Locate the cell with the specified text and output its [x, y] center coordinate. 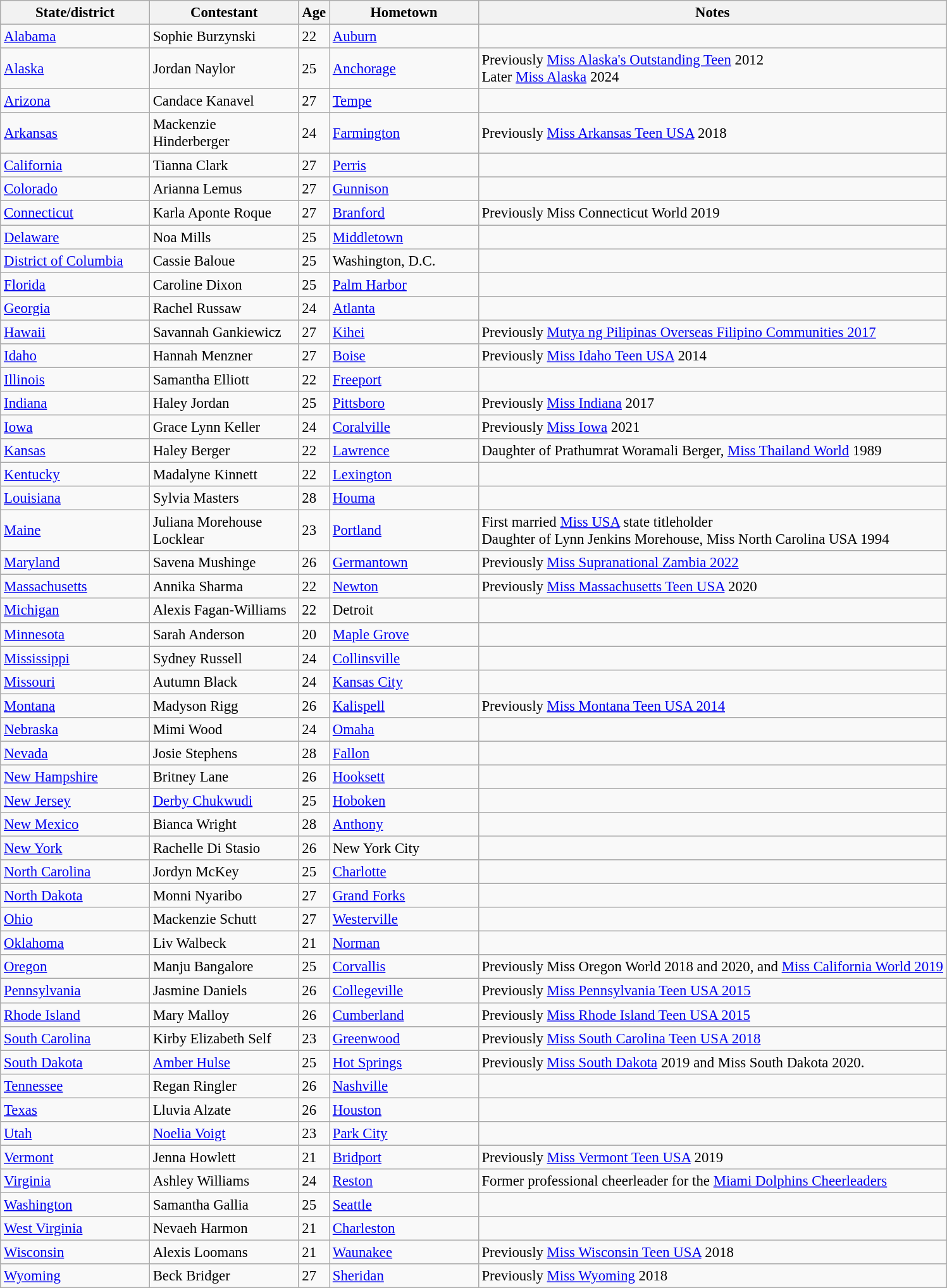
Pennsylvania [75, 991]
Washington, D.C. [404, 261]
Previously Miss Rhode Island Teen USA 2015 [712, 1015]
New Mexico [75, 825]
Georgia [75, 308]
Waunakee [404, 1253]
Palm Harbor [404, 285]
California [75, 166]
Previously Miss Idaho Teen USA 2014 [712, 356]
Derby Chukwudi [224, 800]
Age [314, 13]
Rachelle Di Stasio [224, 849]
North Dakota [75, 896]
Previously Miss Pennsylvania Teen USA 2015 [712, 991]
New York [75, 849]
Manju Bangalore [224, 967]
Montana [75, 706]
Greenwood [404, 1038]
Lawrence [404, 451]
Cumberland [404, 1015]
Mimi Wood [224, 730]
Alabama [75, 37]
Previously Miss Massachusetts Teen USA 2020 [712, 587]
Previously Miss South Carolina Teen USA 2018 [712, 1038]
Britney Lane [224, 777]
Hannah Menzner [224, 356]
Iowa [75, 427]
Notes [712, 13]
Branford [404, 213]
Madyson Rigg [224, 706]
Alexis Loomans [224, 1253]
Kansas [75, 451]
Liv Walbeck [224, 943]
Park City [404, 1134]
Middletown [404, 237]
Mackenzie Schutt [224, 919]
Samantha Elliott [224, 379]
Pittsboro [404, 403]
Missouri [75, 682]
Previously Miss Wyoming 2018 [712, 1276]
Fallon [404, 753]
Previously Miss Arkansas Teen USA 2018 [712, 133]
Former professional cheerleader for the Miami Dolphins Cheerleaders [712, 1181]
Nebraska [75, 730]
Charleston [404, 1229]
Reston [404, 1181]
Anchorage [404, 68]
Previously Miss Supranational Zambia 2022 [712, 563]
Wisconsin [75, 1253]
Boise [404, 356]
Delaware [75, 237]
Hot Springs [404, 1062]
Beck Bridger [224, 1276]
Germantown [404, 563]
Previously Miss Vermont Teen USA 2019 [712, 1157]
Daughter of Prathumrat Woramali Berger, Miss Thailand World 1989 [712, 451]
Previously Miss Iowa 2021 [712, 427]
Vermont [75, 1157]
Candace Kanavel [224, 101]
Perris [404, 166]
Kirby Elizabeth Self [224, 1038]
Virginia [75, 1181]
Bianca Wright [224, 825]
Sarah Anderson [224, 634]
Connecticut [75, 213]
Seattle [404, 1205]
Newton [404, 587]
Previously Miss Connecticut World 2019 [712, 213]
Rhode Island [75, 1015]
Jordyn McKey [224, 872]
Sophie Burzynski [224, 37]
Houston [404, 1110]
Ashley Williams [224, 1181]
Houma [404, 498]
Coralville [404, 427]
New York City [404, 849]
Maryland [75, 563]
Michigan [75, 611]
Josie Stephens [224, 753]
Kansas City [404, 682]
Westerville [404, 919]
Previously Miss Wisconsin Teen USA 2018 [712, 1253]
Previously Miss Oregon World 2018 and 2020, and Miss California World 2019 [712, 967]
Hooksett [404, 777]
Arkansas [75, 133]
Ohio [75, 919]
North Carolina [75, 872]
Detroit [404, 611]
Texas [75, 1110]
Juliana Morehouse Locklear [224, 531]
Regan Ringler [224, 1086]
Hawaii [75, 332]
Hoboken [404, 800]
Minnesota [75, 634]
Rachel Russaw [224, 308]
Mackenzie Hinderberger [224, 133]
Noa Mills [224, 237]
Caroline Dixon [224, 285]
New Jersey [75, 800]
Alaska [75, 68]
Arianna Lemus [224, 189]
Norman [404, 943]
Haley Berger [224, 451]
Nevaeh Harmon [224, 1229]
Atlanta [404, 308]
Tianna Clark [224, 166]
Previously Miss Indiana 2017 [712, 403]
Sheridan [404, 1276]
Collinsville [404, 658]
Anthony [404, 825]
Wyoming [75, 1276]
Jordan Naylor [224, 68]
Arizona [75, 101]
Lluvia Alzate [224, 1110]
Tennessee [75, 1086]
Nashville [404, 1086]
Nevada [75, 753]
Kalispell [404, 706]
Bridport [404, 1157]
Corvallis [404, 967]
Oklahoma [75, 943]
Contestant [224, 13]
Jenna Howlett [224, 1157]
West Virginia [75, 1229]
Samantha Gallia [224, 1205]
Idaho [75, 356]
Noelia Voigt [224, 1134]
Previously Miss Montana Teen USA 2014 [712, 706]
Charlotte [404, 872]
Madalyne Kinnett [224, 475]
Grand Forks [404, 896]
Hometown [404, 13]
Indiana [75, 403]
Massachusetts [75, 587]
Lexington [404, 475]
Grace Lynn Keller [224, 427]
Auburn [404, 37]
New Hampshire [75, 777]
Florida [75, 285]
First married Miss USA state titleholderDaughter of Lynn Jenkins Morehouse, Miss North Carolina USA 1994 [712, 531]
Haley Jordan [224, 403]
Cassie Baloue [224, 261]
Oregon [75, 967]
South Dakota [75, 1062]
Washington [75, 1205]
Previously Miss South Dakota 2019 and Miss South Dakota 2020. [712, 1062]
Mississippi [75, 658]
Freeport [404, 379]
Jasmine Daniels [224, 991]
Omaha [404, 730]
Maine [75, 531]
Autumn Black [224, 682]
Louisiana [75, 498]
Sydney Russell [224, 658]
Karla Aponte Roque [224, 213]
State/district [75, 13]
Kihei [404, 332]
Utah [75, 1134]
Previously Mutya ng Pilipinas Overseas Filipino Communities 2017 [712, 332]
Monni Nyaribo [224, 896]
South Carolina [75, 1038]
Savannah Gankiewicz [224, 332]
Maple Grove [404, 634]
Kentucky [75, 475]
Amber Hulse [224, 1062]
Alexis Fagan-Williams [224, 611]
Illinois [75, 379]
District of Columbia [75, 261]
Farmington [404, 133]
Previously Miss Alaska's Outstanding Teen 2012 Later Miss Alaska 2024 [712, 68]
Savena Mushinge [224, 563]
Collegeville [404, 991]
Sylvia Masters [224, 498]
20 [314, 634]
Mary Malloy [224, 1015]
Tempe [404, 101]
Portland [404, 531]
Annika Sharma [224, 587]
Colorado [75, 189]
Gunnison [404, 189]
